Identify which cell holds the provided text, then report its (X, Y) central coordinate. 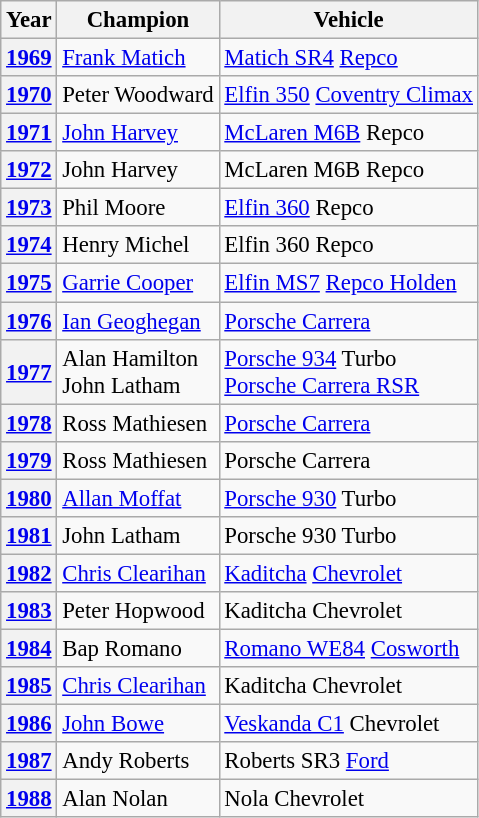
1971 (29, 133)
Veskanda C1 Chevrolet (348, 724)
1985 (29, 686)
Champion (138, 20)
1970 (29, 95)
Bap Romano (138, 648)
Garrie Cooper (138, 283)
Porsche 934 TurboPorsche Carrera RSR (348, 372)
Phil Moore (138, 208)
Nola Chevrolet (348, 799)
1982 (29, 573)
Year (29, 20)
1978 (29, 423)
Roberts SR3 Ford (348, 761)
Elfin MS7 Repco Holden (348, 283)
1975 (29, 283)
1983 (29, 611)
1977 (29, 372)
Frank Matich (138, 58)
Matich SR4 Repco (348, 58)
Ian Geoghegan (138, 321)
1972 (29, 170)
Alan Hamilton John Latham (138, 372)
1988 (29, 799)
Andy Roberts (138, 761)
1980 (29, 498)
Vehicle (348, 20)
John Latham (138, 536)
Romano WE84 Cosworth (348, 648)
1979 (29, 460)
Peter Woodward (138, 95)
John Bowe (138, 724)
1976 (29, 321)
Henry Michel (138, 245)
1981 (29, 536)
1984 (29, 648)
1974 (29, 245)
1987 (29, 761)
1973 (29, 208)
1986 (29, 724)
Allan Moffat (138, 498)
Elfin 350 Coventry Climax (348, 95)
1969 (29, 58)
Alan Nolan (138, 799)
Peter Hopwood (138, 611)
